Extract the [X, Y] coordinate from the center of the cell holding the provided text.  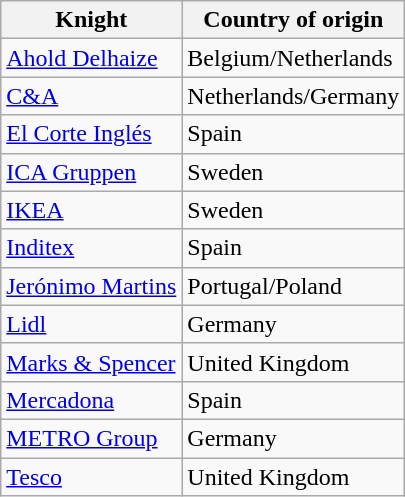
METRO Group [92, 438]
ICA Gruppen [92, 172]
Belgium/Netherlands [294, 58]
Marks & Spencer [92, 362]
El Corte Inglés [92, 134]
Knight [92, 20]
Lidl [92, 324]
Tesco [92, 477]
Country of origin [294, 20]
Ahold Delhaize [92, 58]
Mercadona [92, 400]
Inditex [92, 248]
IKEA [92, 210]
Jerónimo Martins [92, 286]
C&A [92, 96]
Portugal/Poland [294, 286]
Netherlands/Germany [294, 96]
